Return the [x, y] coordinate for the center point of the cell that contains the specified text.  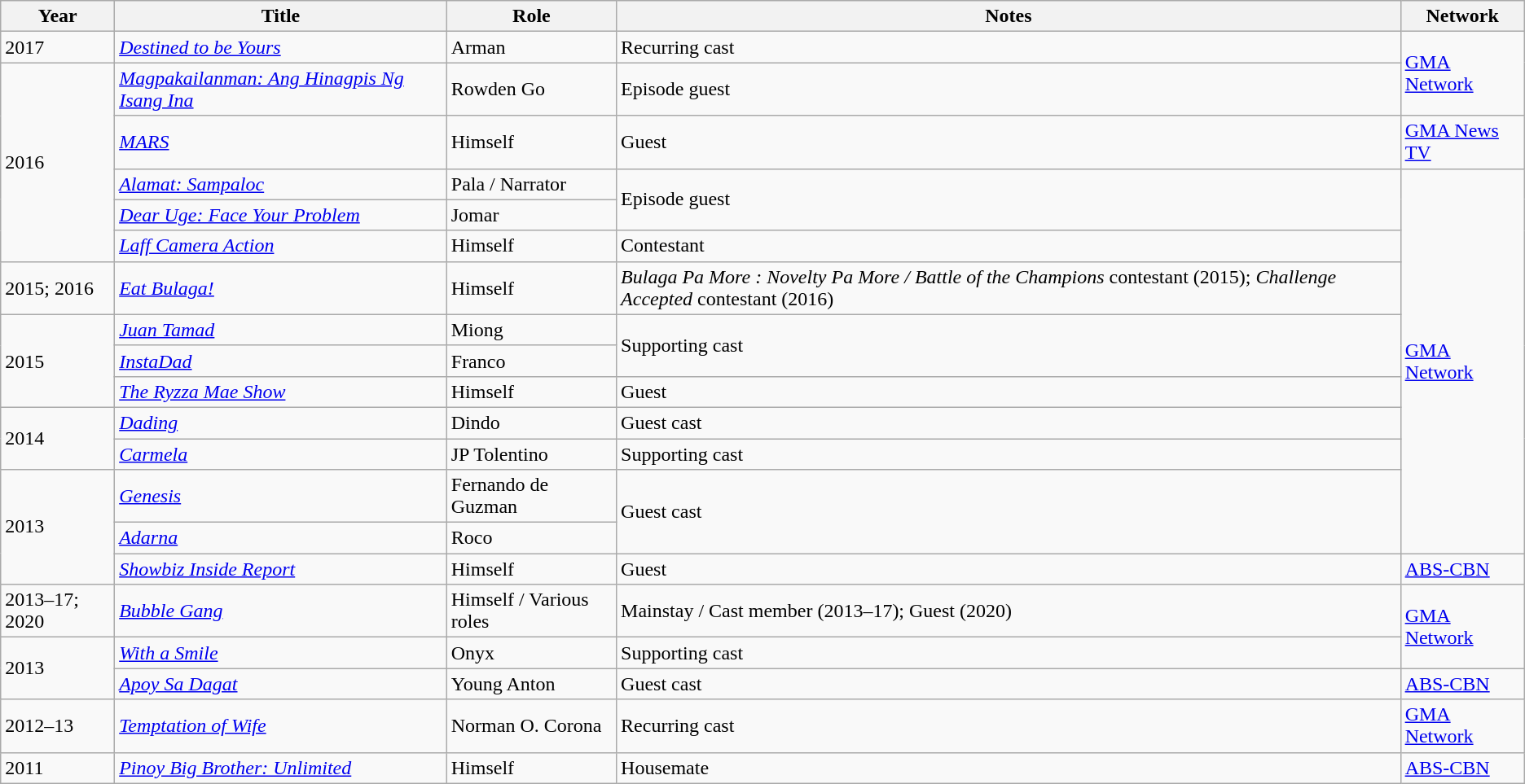
Role [531, 16]
Dear Uge: Face Your Problem [281, 215]
The Ryzza Mae Show [281, 392]
Apoy Sa Dagat [281, 684]
Jomar [531, 215]
Title [281, 16]
Norman O. Corona [531, 726]
Juan Tamad [281, 330]
Franco [531, 361]
Bulaga Pa More : Novelty Pa More / Battle of the Champions contestant (2015); Challenge Accepted contestant (2016) [1009, 288]
2016 [58, 162]
MARS [281, 142]
Magpakailanman: Ang Hinagpis Ng Isang Ina [281, 90]
With a Smile [281, 653]
Arman [531, 47]
2015; 2016 [58, 288]
GMA News TV [1462, 142]
Temptation of Wife [281, 726]
2017 [58, 47]
Carmela [281, 453]
Laff Camera Action [281, 246]
Mainstay / Cast member (2013–17); Guest (2020) [1009, 611]
Genesis [281, 497]
Housemate [1009, 768]
2013–17; 2020 [58, 611]
Adarna [281, 538]
2015 [58, 361]
Fernando de Guzman [531, 497]
Bubble Gang [281, 611]
Rowden Go [531, 90]
Dading [281, 423]
Notes [1009, 16]
Year [58, 16]
Himself / Various roles [531, 611]
2014 [58, 438]
Alamat: Sampaloc [281, 184]
Young Anton [531, 684]
2011 [58, 768]
JP Tolentino [531, 453]
Onyx [531, 653]
Dindo [531, 423]
Eat Bulaga! [281, 288]
InstaDad [281, 361]
Destined to be Yours [281, 47]
Miong [531, 330]
Showbiz Inside Report [281, 569]
Pinoy Big Brother: Unlimited [281, 768]
Pala / Narrator [531, 184]
Contestant [1009, 246]
Roco [531, 538]
Network [1462, 16]
2012–13 [58, 726]
